Capture the cell that displays the provided text and extract its (x, y) central coordinate. 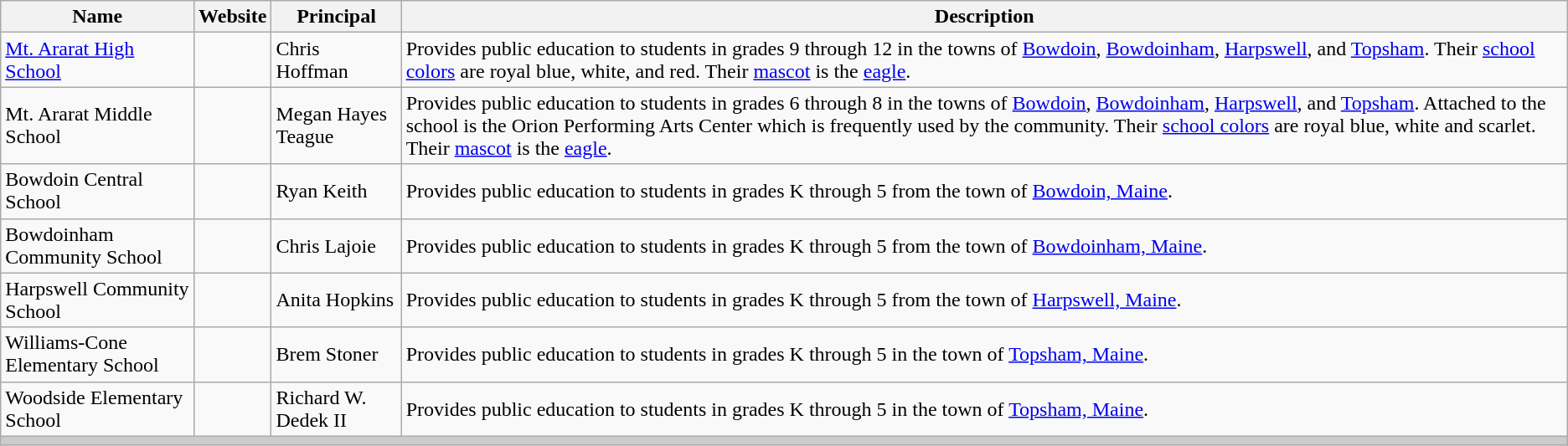
Chris Hoffman (337, 60)
Principal (337, 17)
Description (984, 17)
Chris Lajoie (337, 246)
Harpswell Community School (97, 300)
Ryan Keith (337, 191)
Megan Hayes Teague (337, 126)
Provides public education to students in grades K through 5 from the town of Bowdoin, Maine. (984, 191)
Mt. Ararat High School (97, 60)
Bowdoinham Community School (97, 246)
Provides public education to students in grades K through 5 from the town of Harpswell, Maine. (984, 300)
Brem Stoner (337, 355)
Williams-Cone Elementary School (97, 355)
Mt. Ararat Middle School (97, 126)
Bowdoin Central School (97, 191)
Provides public education to students in grades K through 5 from the town of Bowdoinham, Maine. (984, 246)
Woodside Elementary School (97, 408)
Richard W. Dedek II (337, 408)
Name (97, 17)
Anita Hopkins (337, 300)
Website (233, 17)
